Capture the cell that displays the provided text and extract its [x, y] central coordinate. 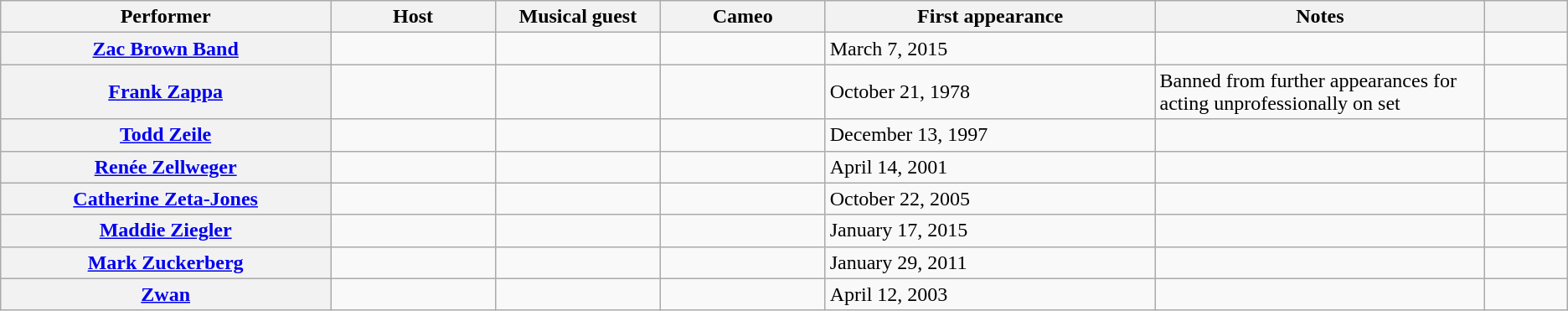
Zac Brown Band [166, 49]
Banned from further appearances for acting unprofessionally on set [1320, 92]
Mark Zuckerberg [166, 262]
October 21, 1978 [990, 92]
First appearance [990, 17]
January 29, 2011 [990, 262]
Zwan [166, 294]
Performer [166, 17]
April 14, 2001 [990, 167]
December 13, 1997 [990, 135]
March 7, 2015 [990, 49]
Frank Zappa [166, 92]
October 22, 2005 [990, 199]
Renée Zellweger [166, 167]
Musical guest [578, 17]
Notes [1320, 17]
Catherine Zeta-Jones [166, 199]
Host [414, 17]
Maddie Ziegler [166, 231]
Todd Zeile [166, 135]
Cameo [742, 17]
April 12, 2003 [990, 294]
January 17, 2015 [990, 231]
